Search for the cell housing the specified text and yield its (X, Y) center coordinate. 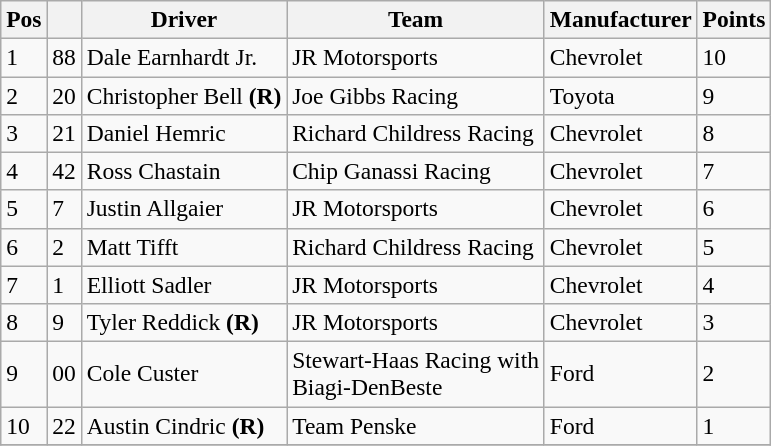
88 (64, 57)
Toyota (620, 95)
22 (64, 425)
Joe Gibbs Racing (416, 95)
21 (64, 133)
Cole Custer (184, 374)
Christopher Bell (R) (184, 95)
Team Penske (416, 425)
Matt Tifft (184, 247)
Stewart-Haas Racing with Biagi-DenBeste (416, 374)
Pos (24, 19)
00 (64, 374)
Chip Ganassi Racing (416, 171)
Ross Chastain (184, 171)
20 (64, 95)
Daniel Hemric (184, 133)
42 (64, 171)
Justin Allgaier (184, 209)
Points (734, 19)
Driver (184, 19)
Tyler Reddick (R) (184, 322)
Elliott Sadler (184, 285)
Manufacturer (620, 19)
Austin Cindric (R) (184, 425)
Team (416, 19)
Dale Earnhardt Jr. (184, 57)
